Find where the given text appears and provide that cell's center as (x, y) coordinate. 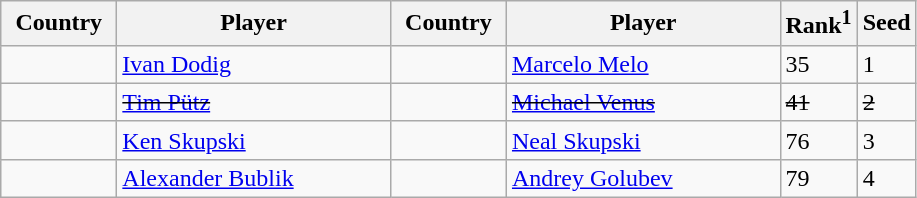
Andrey Golubev (643, 178)
41 (818, 102)
79 (818, 178)
1 (886, 64)
3 (886, 140)
35 (818, 64)
Marcelo Melo (643, 64)
Rank1 (818, 24)
4 (886, 178)
Ken Skupski (254, 140)
2 (886, 102)
Tim Pütz (254, 102)
Alexander Bublik (254, 178)
Ivan Dodig (254, 64)
Michael Venus (643, 102)
Neal Skupski (643, 140)
76 (818, 140)
Seed (886, 24)
